Pinpoint the cell where the given text exists, returning its (X, Y) midpoint coordinate. 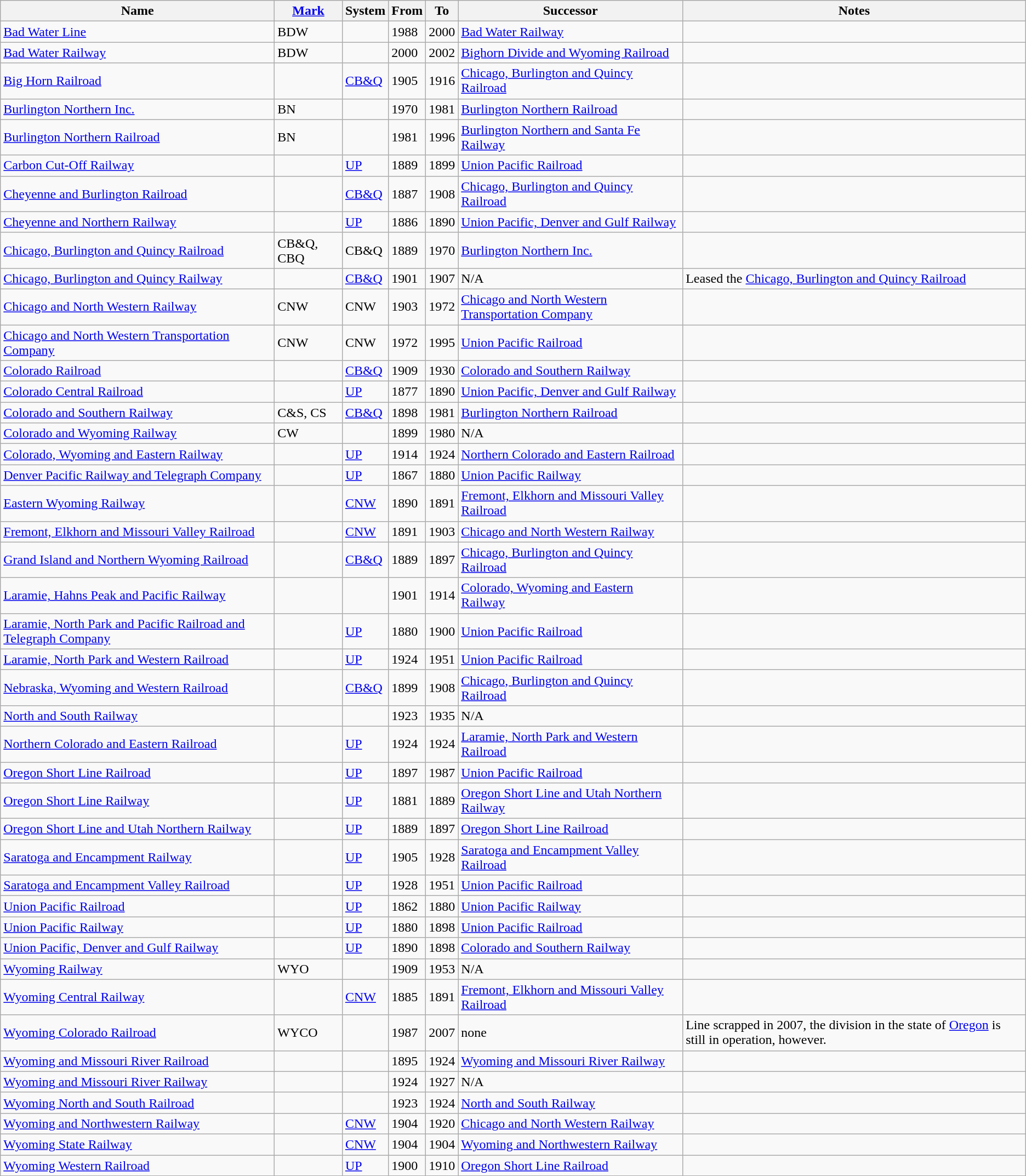
1910 (442, 1166)
To (442, 11)
Cheyenne and Burlington Railroad (138, 194)
1988 (407, 32)
Notes (854, 11)
1927 (442, 1082)
From (407, 11)
CB&Q, CBQ (309, 250)
Wyoming Colorado Railroad (138, 1032)
Nebraska, Wyoming and Western Railroad (138, 687)
Wyoming and Missouri River Railroad (138, 1061)
Carbon Cut-Off Railway (138, 165)
1930 (442, 371)
Wyoming North and South Railroad (138, 1103)
Leased the Chicago, Burlington and Quincy Railroad (854, 278)
Grand Island and Northern Wyoming Railroad (138, 560)
none (571, 1032)
1862 (407, 906)
2002 (442, 53)
Burlington Northern and Santa Fe Railway (571, 137)
Successor (571, 11)
1907 (442, 278)
Colorado and Wyoming Railway (138, 433)
1877 (407, 392)
Laramie, North Park and Pacific Railroad and Telegraph Company (138, 631)
Denver Pacific Railway and Telegraph Company (138, 475)
Saratoga and Encampment Railway (138, 857)
Wyoming Railway (138, 969)
1995 (442, 342)
1867 (407, 475)
Line scrapped in 2007, the division in the state of Oregon is still in operation, however. (854, 1032)
1895 (407, 1061)
C&S, CS (309, 413)
Wyoming Western Railroad (138, 1166)
1953 (442, 969)
WYCO (309, 1032)
1887 (407, 194)
1886 (407, 222)
Mark (309, 11)
1980 (442, 433)
Bighorn Divide and Wyoming Railroad (571, 53)
WYO (309, 969)
Wyoming State Railway (138, 1144)
Chicago, Burlington and Quincy Railway (138, 278)
1881 (407, 801)
1935 (442, 716)
1916 (442, 81)
1920 (442, 1123)
CW (309, 433)
1885 (407, 997)
Wyoming Central Railway (138, 997)
Bad Water Line (138, 32)
Laramie, Hahns Peak and Pacific Railway (138, 595)
Eastern Wyoming Railway (138, 503)
Colorado Railroad (138, 371)
Oregon Short Line Railway (138, 801)
System (365, 11)
Cheyenne and Northern Railway (138, 222)
Colorado Central Railroad (138, 392)
1996 (442, 137)
2007 (442, 1032)
Big Horn Railroad (138, 81)
Name (138, 11)
